Determine the (X, Y) coordinate at the center of the cell enclosing the given text.  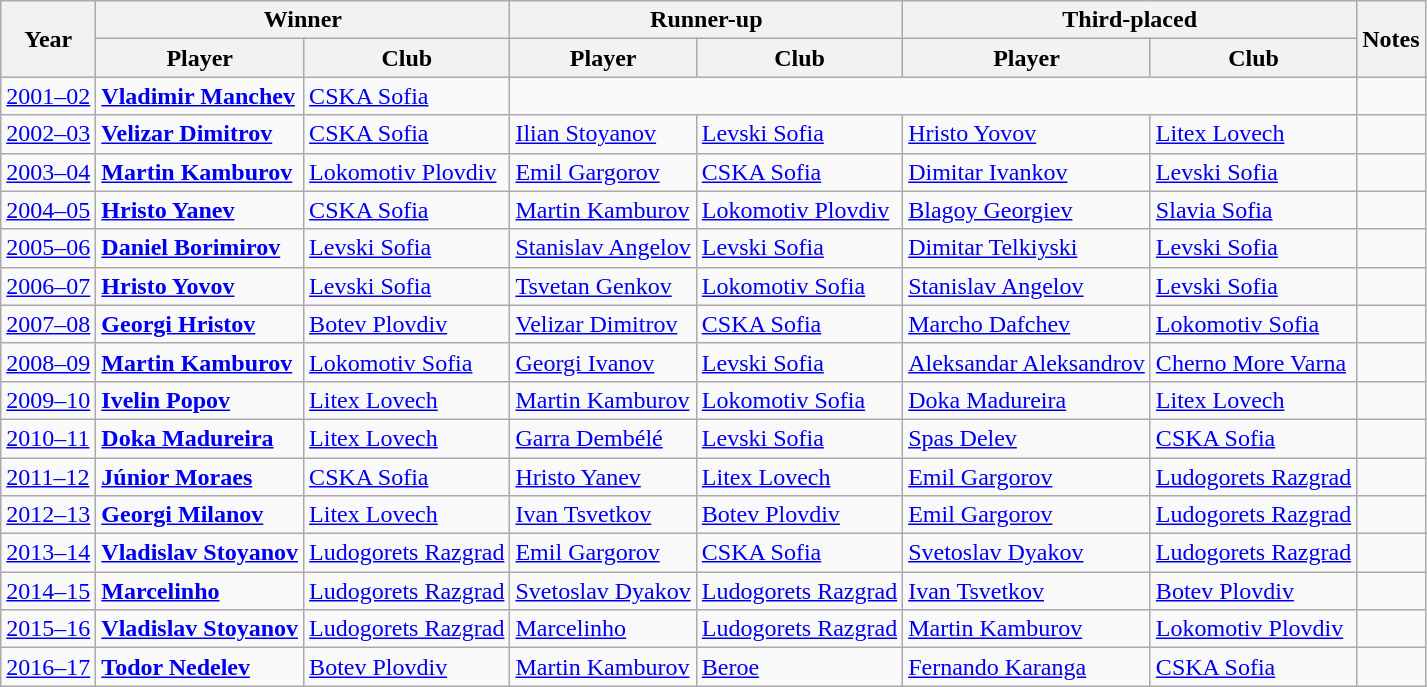
Ivelin Popov (200, 400)
Marcho Dafchev (1027, 324)
Georgi Hristov (200, 324)
2004–05 (48, 210)
2015–16 (48, 629)
Cherno More Varna (1253, 362)
Spas Delev (1027, 438)
2014–15 (48, 591)
Garra Dembélé (603, 438)
Blagoy Georgiev (1027, 210)
Dimitar Ivankov (1027, 172)
Dimitar Telkiyski (1027, 248)
Daniel Borimirov (200, 248)
2013–14 (48, 553)
Júnior Moraes (200, 477)
Fernando Karanga (1027, 667)
2010–11 (48, 438)
2016–17 (48, 667)
Beroe (799, 667)
2003–04 (48, 172)
Georgi Ivanov (603, 362)
Ilian Stoyanov (603, 134)
2009–10 (48, 400)
2002–03 (48, 134)
2001–02 (48, 96)
Todor Nedelev (200, 667)
Vladimir Manchev (200, 96)
Runner-up (706, 20)
Slavia Sofia (1253, 210)
2006–07 (48, 286)
2007–08 (48, 324)
2005–06 (48, 248)
2011–12 (48, 477)
Third-placed (1130, 20)
Winner (303, 20)
Notes (1391, 39)
Year (48, 39)
2012–13 (48, 515)
Tsvetan Genkov (603, 286)
Aleksandar Aleksandrov (1027, 362)
Georgi Milanov (200, 515)
2008–09 (48, 362)
